Provide the (X, Y) coordinate of the cell's center where the given text is located.  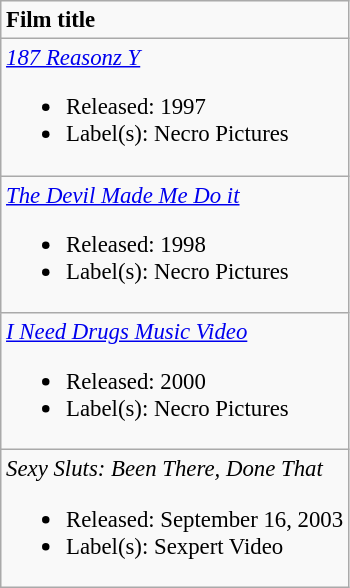
I Need Drugs Music VideoReleased: 2000Label(s): Necro Pictures (175, 382)
187 Reasonz YReleased: 1997Label(s): Necro Pictures (175, 108)
The Devil Made Me Do itReleased: 1998Label(s): Necro Pictures (175, 244)
Film title (175, 20)
Sexy Sluts: Been There, Done ThatReleased: September 16, 2003Label(s): Sexpert Video (175, 518)
